Output the (x, y) coordinate of the center of the cell containing the given text.  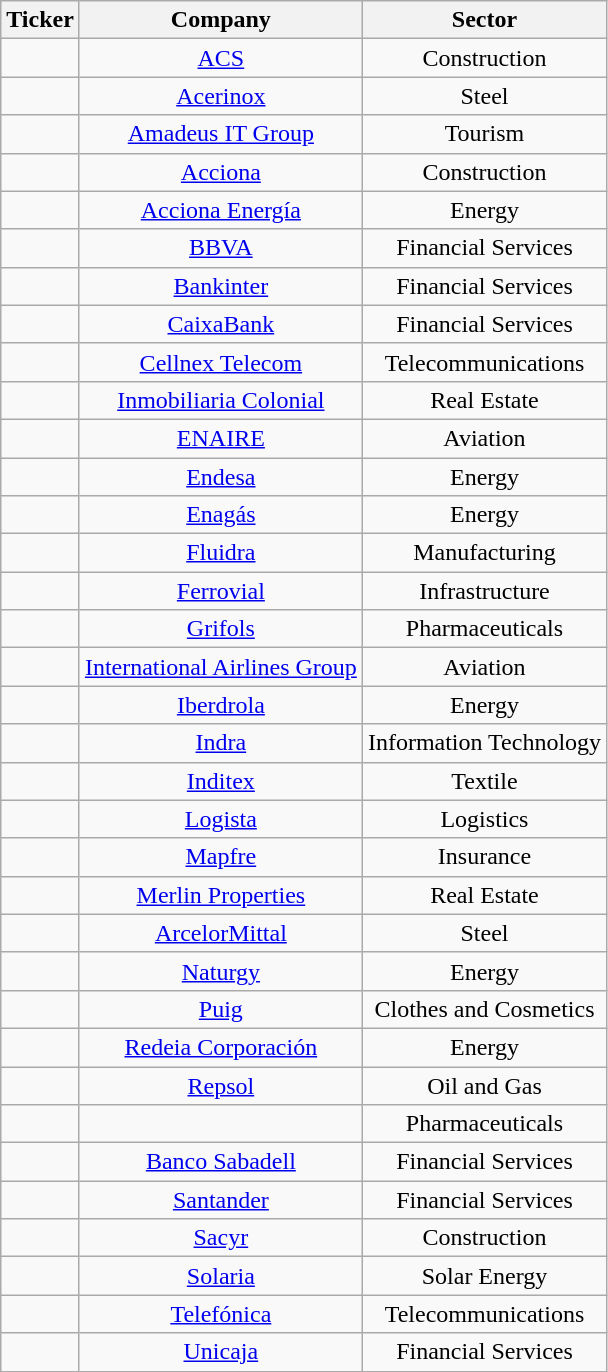
Sacyr (220, 1238)
Company (220, 20)
CaixaBank (220, 324)
Enagás (220, 515)
Unicaja (220, 1352)
Bankinter (220, 286)
Information Technology (484, 743)
Endesa (220, 477)
Telefónica (220, 1314)
Clothes and Cosmetics (484, 1009)
Ticker (40, 20)
ArcelorMittal (220, 933)
Mapfre (220, 857)
Repsol (220, 1085)
International Airlines Group (220, 667)
Amadeus IT Group (220, 134)
Inmobiliaria Colonial (220, 400)
Santander (220, 1200)
Logista (220, 819)
Puig (220, 1009)
Grifols (220, 629)
Merlin Properties (220, 895)
Sector (484, 20)
Fluidra (220, 553)
Infrastructure (484, 591)
ACS (220, 58)
Acciona (220, 172)
Redeia Corporación (220, 1047)
Solar Energy (484, 1276)
Textile (484, 781)
ENAIRE (220, 438)
Solaria (220, 1276)
Logistics (484, 819)
Tourism (484, 134)
Inditex (220, 781)
Insurance (484, 857)
Iberdrola (220, 705)
Indra (220, 743)
Manufacturing (484, 553)
Ferrovial (220, 591)
Oil and Gas (484, 1085)
Acerinox (220, 96)
Acciona Energía (220, 210)
Cellnex Telecom (220, 362)
BBVA (220, 248)
Banco Sabadell (220, 1162)
Naturgy (220, 971)
